Identify which cell holds the provided text, then report its (x, y) central coordinate. 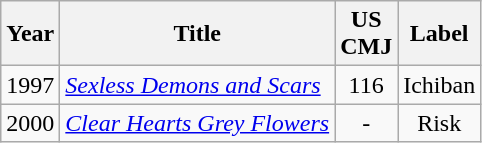
Title (198, 34)
Clear Hearts Grey Flowers (198, 123)
116 (366, 85)
2000 (30, 123)
Ichiban (440, 85)
Risk (440, 123)
Label (440, 34)
- (366, 123)
1997 (30, 85)
Year (30, 34)
USCMJ (366, 34)
Sexless Demons and Scars (198, 85)
